Find where the given text appears and provide that cell's center as (X, Y) coordinate. 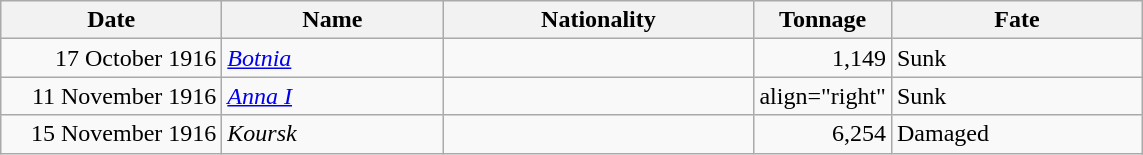
Nationality (598, 20)
Anna I (332, 96)
Name (332, 20)
Date (112, 20)
1,149 (823, 58)
15 November 1916 (112, 134)
6,254 (823, 134)
Fate (1016, 20)
17 October 1916 (112, 58)
11 November 1916 (112, 96)
Damaged (1016, 134)
align="right" (823, 96)
Tonnage (823, 20)
Botnia (332, 58)
Koursk (332, 134)
